Locate the cell with the specified text and output its (x, y) center coordinate. 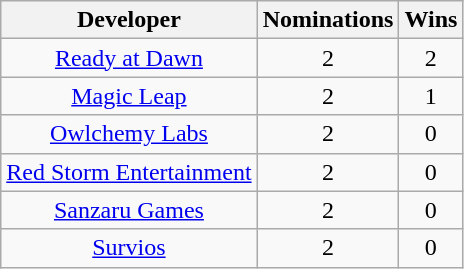
Developer (129, 20)
Sanzaru Games (129, 210)
Wins (431, 20)
1 (431, 96)
Owlchemy Labs (129, 134)
Red Storm Entertainment (129, 172)
Magic Leap (129, 96)
Ready at Dawn (129, 58)
Survios (129, 248)
Nominations (328, 20)
